Locate the cell with the specified text and output its (X, Y) center coordinate. 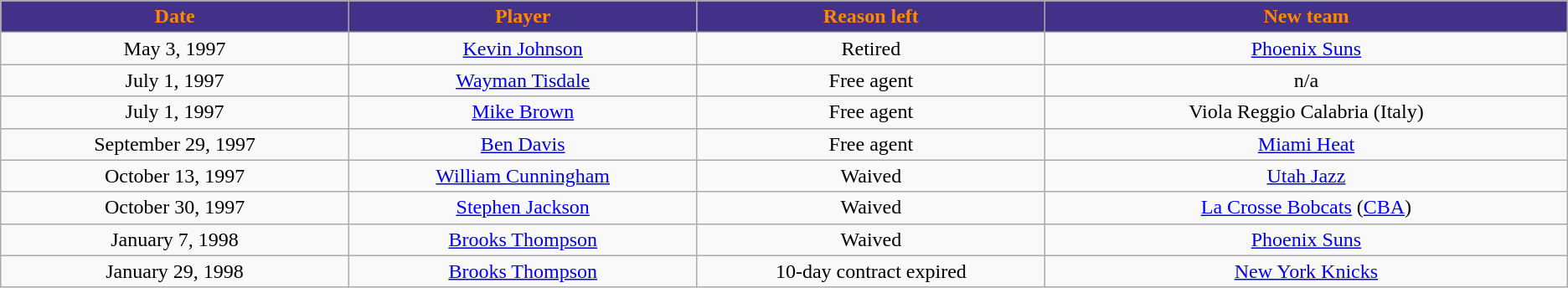
Mike Brown (523, 112)
Miami Heat (1307, 144)
Date (175, 17)
January 29, 1998 (175, 271)
Reason left (871, 17)
La Crosse Bobcats (CBA) (1307, 208)
Viola Reggio Calabria (Italy) (1307, 112)
Player (523, 17)
Kevin Johnson (523, 49)
New team (1307, 17)
Ben Davis (523, 144)
Wayman Tisdale (523, 80)
n/a (1307, 80)
Stephen Jackson (523, 208)
10-day contract expired (871, 271)
New York Knicks (1307, 271)
William Cunningham (523, 176)
Retired (871, 49)
May 3, 1997 (175, 49)
January 7, 1998 (175, 239)
September 29, 1997 (175, 144)
Utah Jazz (1307, 176)
October 30, 1997 (175, 208)
October 13, 1997 (175, 176)
